Identify which cell holds the provided text, then report its [X, Y] central coordinate. 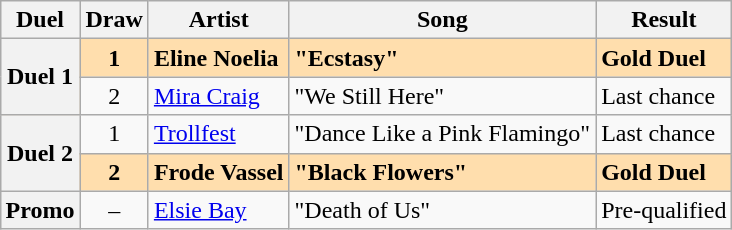
Duel 2 [40, 153]
Artist [218, 20]
Duel [40, 20]
Eline Noelia [218, 58]
Song [442, 20]
"Ecstasy" [442, 58]
Result [664, 20]
Mira Craig [218, 96]
"Black Flowers" [442, 172]
Duel 1 [40, 77]
Pre-qualified [664, 210]
Trollfest [218, 134]
Elsie Bay [218, 210]
"We Still Here" [442, 96]
"Dance Like a Pink Flamingo" [442, 134]
Frode Vassel [218, 172]
"Death of Us" [442, 210]
Promo [40, 210]
– [114, 210]
Draw [114, 20]
